Pinpoint the cell where the given text exists, returning its [X, Y] midpoint coordinate. 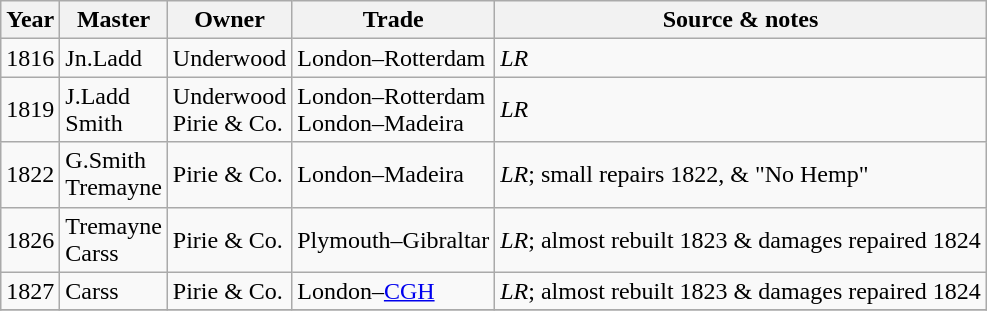
London–Madeira [394, 174]
London–RotterdamLondon–Madeira [394, 110]
1827 [30, 291]
Master [114, 20]
1816 [30, 58]
Carss [114, 291]
G.SmithTremayne [114, 174]
1819 [30, 110]
Year [30, 20]
1822 [30, 174]
Trade [394, 20]
Plymouth–Gibraltar [394, 240]
LR; small repairs 1822, & "No Hemp" [741, 174]
1826 [30, 240]
London–CGH [394, 291]
UnderwoodPirie & Co. [229, 110]
Source & notes [741, 20]
London–Rotterdam [394, 58]
Underwood [229, 58]
TremayneCarss [114, 240]
Owner [229, 20]
J.LaddSmith [114, 110]
Jn.Ladd [114, 58]
